Scan for the cell matching the given text and deliver its [X, Y] coordinate at center. 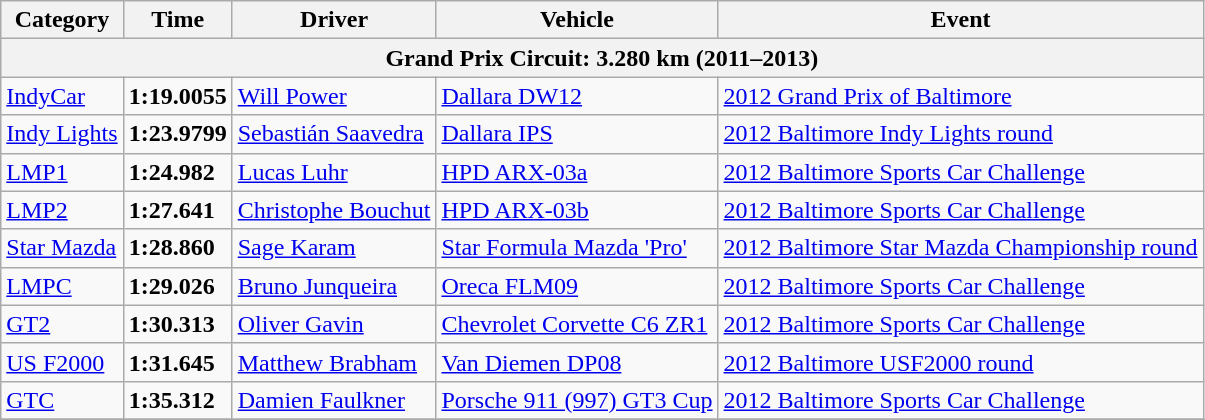
Star Mazda [62, 248]
Bruno Junqueira [334, 286]
Oreca FLM09 [577, 286]
1:29.026 [178, 286]
1:27.641 [178, 210]
Dallara DW12 [577, 96]
1:19.0055 [178, 96]
2012 Baltimore USF2000 round [960, 362]
Dallara IPS [577, 134]
Time [178, 20]
Christophe Bouchut [334, 210]
1:31.645 [178, 362]
Will Power [334, 96]
LMPC [62, 286]
Damien Faulkner [334, 400]
2012 Baltimore Indy Lights round [960, 134]
1:30.313 [178, 324]
1:23.9799 [178, 134]
Sebastián Saavedra [334, 134]
HPD ARX-03a [577, 172]
LMP2 [62, 210]
2012 Grand Prix of Baltimore [960, 96]
Category [62, 20]
Chevrolet Corvette C6 ZR1 [577, 324]
US F2000 [62, 362]
GTC [62, 400]
Grand Prix Circuit: 3.280 km (2011–2013) [602, 58]
1:28.860 [178, 248]
Indy Lights [62, 134]
Matthew Brabham [334, 362]
Sage Karam [334, 248]
2012 Baltimore Star Mazda Championship round [960, 248]
GT2 [62, 324]
Oliver Gavin [334, 324]
1:35.312 [178, 400]
Van Diemen DP08 [577, 362]
HPD ARX-03b [577, 210]
Driver [334, 20]
1:24.982 [178, 172]
Event [960, 20]
LMP1 [62, 172]
Lucas Luhr [334, 172]
Porsche 911 (997) GT3 Cup [577, 400]
Star Formula Mazda 'Pro' [577, 248]
Vehicle [577, 20]
IndyCar [62, 96]
